Capture the cell that displays the provided text and extract its [x, y] central coordinate. 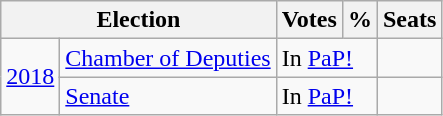
Election [138, 20]
% [360, 20]
2018 [30, 77]
Seats [409, 20]
Senate [168, 96]
Chamber of Deputies [168, 58]
Votes [309, 20]
